From the cell containing the given text, extract its center point as (x, y) coordinate. 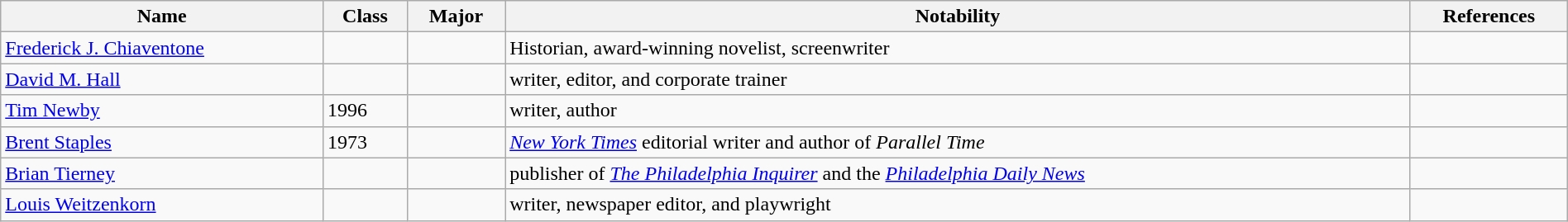
Frederick J. Chiaventone (162, 48)
Louis Weitzenkorn (162, 205)
References (1489, 17)
Name (162, 17)
Brian Tierney (162, 173)
Class (366, 17)
1996 (366, 111)
Historian, award-winning novelist, screenwriter (958, 48)
writer, editor, and corporate trainer (958, 79)
1973 (366, 142)
publisher of The Philadelphia Inquirer and the Philadelphia Daily News (958, 173)
Notability (958, 17)
Tim Newby (162, 111)
David M. Hall (162, 79)
Major (456, 17)
New York Times editorial writer and author of Parallel Time (958, 142)
Brent Staples (162, 142)
writer, newspaper editor, and playwright (958, 205)
writer, author (958, 111)
